For the text-containing cell, return its midpoint in (X, Y) coordinate format. 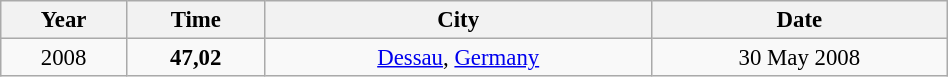
30 May 2008 (799, 58)
Year (64, 20)
Dessau, Germany (458, 58)
City (458, 20)
Time (195, 20)
47,02 (195, 58)
2008 (64, 58)
Date (799, 20)
